Determine the (x, y) coordinate at the center of the cell enclosing the given text.  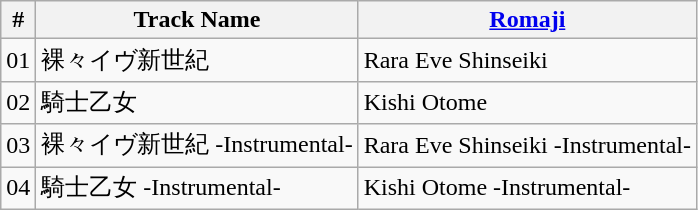
Romaji (527, 20)
Rara Eve Shinseiki (527, 60)
裸々イヴ新世紀 (197, 60)
03 (18, 146)
Rara Eve Shinseiki -Instrumental- (527, 146)
Track Name (197, 20)
# (18, 20)
02 (18, 102)
01 (18, 60)
裸々イヴ新世紀 -Instrumental- (197, 146)
騎士乙女 -Instrumental- (197, 188)
騎士乙女 (197, 102)
04 (18, 188)
Kishi Otome (527, 102)
Kishi Otome -Instrumental- (527, 188)
